Scan for the cell matching the given text and deliver its (x, y) coordinate at center. 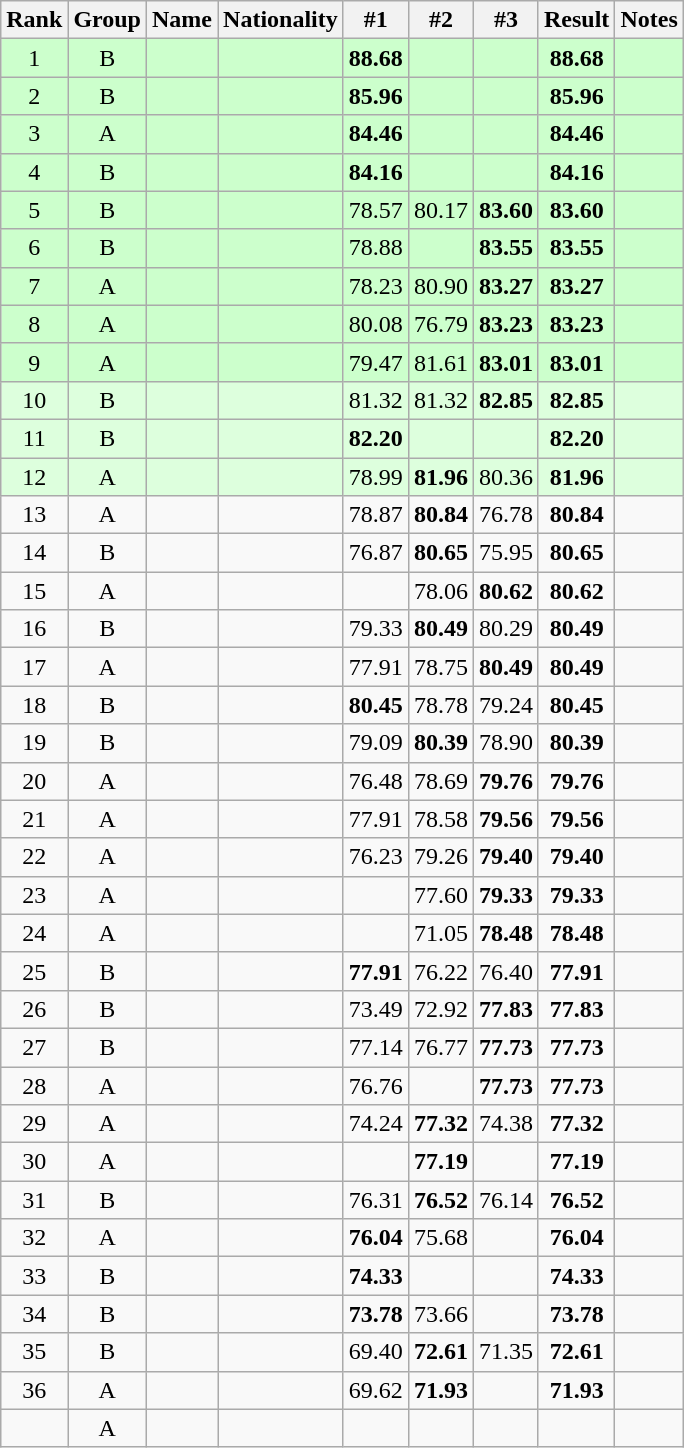
74.38 (506, 1124)
4 (34, 172)
36 (34, 1390)
79.09 (376, 743)
78.99 (376, 477)
76.40 (506, 971)
6 (34, 248)
31 (34, 1200)
79.26 (440, 857)
24 (34, 933)
71.05 (440, 933)
35 (34, 1352)
3 (34, 134)
78.23 (376, 286)
76.48 (376, 781)
7 (34, 286)
71.35 (506, 1352)
19 (34, 743)
#2 (440, 20)
16 (34, 629)
77.60 (440, 895)
80.90 (440, 286)
76.77 (440, 1047)
78.57 (376, 210)
Result (576, 20)
8 (34, 324)
75.95 (506, 553)
76.14 (506, 1200)
25 (34, 971)
Nationality (281, 20)
78.69 (440, 781)
76.31 (376, 1200)
78.87 (376, 515)
30 (34, 1162)
Group (108, 20)
73.66 (440, 1314)
18 (34, 705)
22 (34, 857)
34 (34, 1314)
Rank (34, 20)
80.29 (506, 629)
2 (34, 96)
#3 (506, 20)
69.40 (376, 1352)
#1 (376, 20)
23 (34, 895)
78.90 (506, 743)
76.79 (440, 324)
73.49 (376, 1009)
72.92 (440, 1009)
78.88 (376, 248)
78.75 (440, 667)
75.68 (440, 1238)
76.78 (506, 515)
79.47 (376, 362)
81.61 (440, 362)
32 (34, 1238)
29 (34, 1124)
14 (34, 553)
76.87 (376, 553)
28 (34, 1085)
27 (34, 1047)
69.62 (376, 1390)
79.24 (506, 705)
20 (34, 781)
74.24 (376, 1124)
80.17 (440, 210)
78.58 (440, 819)
76.22 (440, 971)
78.06 (440, 591)
10 (34, 400)
9 (34, 362)
80.36 (506, 477)
26 (34, 1009)
76.76 (376, 1085)
21 (34, 819)
13 (34, 515)
12 (34, 477)
78.78 (440, 705)
5 (34, 210)
Name (182, 20)
11 (34, 438)
15 (34, 591)
Notes (649, 20)
80.08 (376, 324)
77.14 (376, 1047)
17 (34, 667)
1 (34, 58)
33 (34, 1276)
76.23 (376, 857)
